Provide the (X, Y) coordinate of the cell's center where the given text is located.  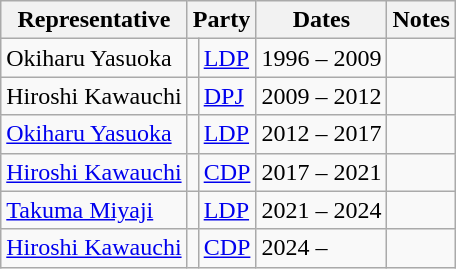
2012 – 2017 (322, 134)
Representative (94, 20)
Dates (322, 20)
2017 – 2021 (322, 172)
1996 – 2009 (322, 58)
2024 – (322, 248)
Party (222, 20)
Notes (421, 20)
DPJ (227, 96)
2009 – 2012 (322, 96)
2021 – 2024 (322, 210)
Takuma Miyaji (94, 210)
